Find where the given text appears and provide that cell's center as [x, y] coordinate. 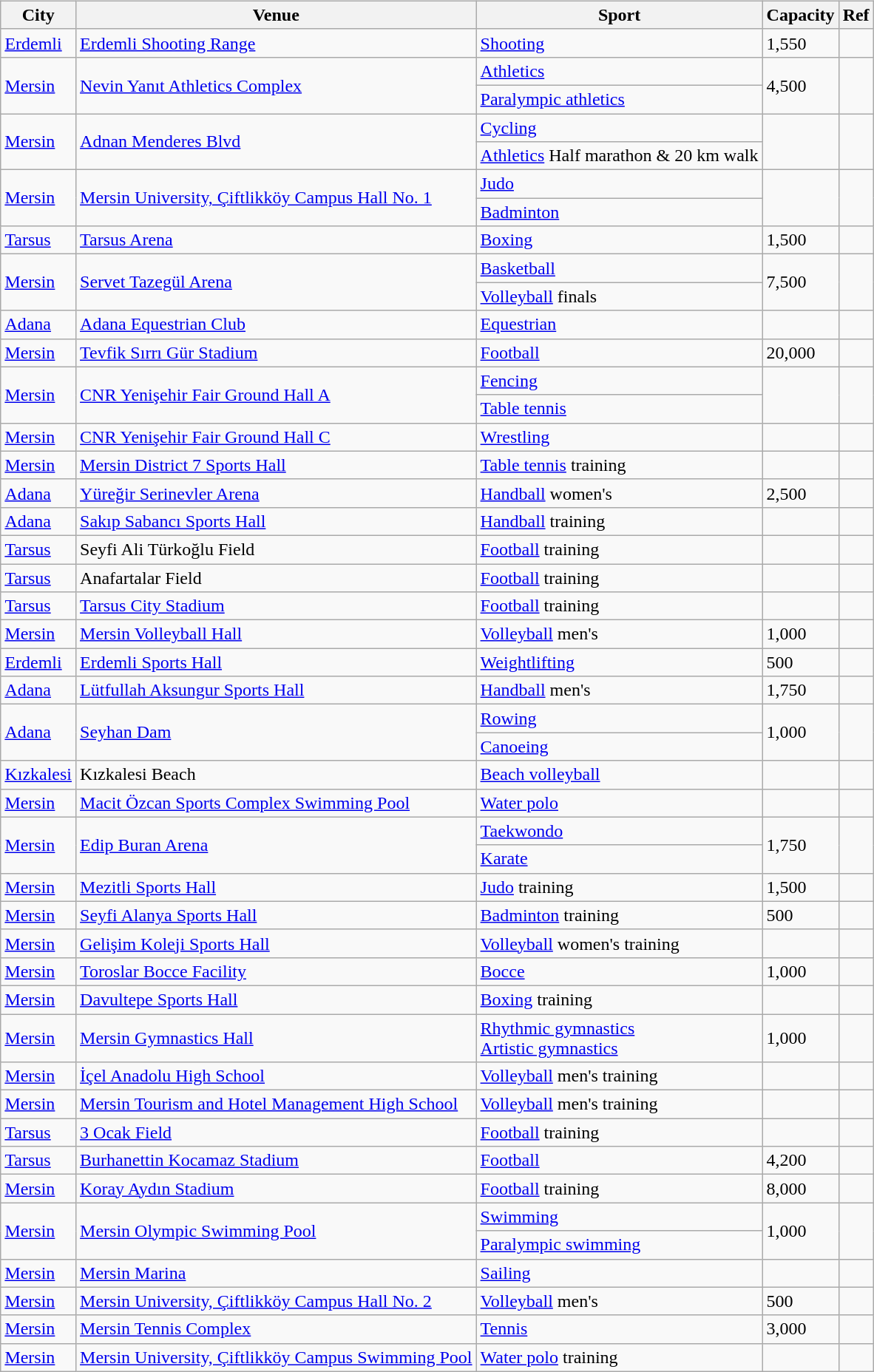
Edip Buran Arena [277, 845]
Davultepe Sports Hall [277, 999]
CNR Yenişehir Fair Ground Hall C [277, 437]
Tennis [620, 1329]
Bocce [620, 971]
Handball training [620, 521]
Ref [856, 15]
Koray Aydın Stadium [277, 1189]
Canoeing [620, 747]
Judo training [620, 887]
Sailing [620, 1273]
Volleyball women's training [620, 943]
Fencing [620, 381]
Boxing training [620, 999]
Volleyball finals [620, 296]
3 Ocak Field [277, 1132]
Judo [620, 184]
Athletics Half marathon & 20 km walk [620, 156]
Mezitli Sports Hall [277, 887]
Badminton training [620, 915]
Water polo training [620, 1357]
Adnan Menderes Blvd [277, 142]
Taekwondo [620, 831]
Tarsus City Stadium [277, 606]
CNR Yenişehir Fair Ground Hall A [277, 395]
Erdemli Shooting Range [277, 43]
Yüreğir Serinevler Arena [277, 493]
Seyhan Dam [277, 733]
8,000 [800, 1189]
Mersin University, Çiftlikköy Campus Hall No. 2 [277, 1301]
7,500 [800, 282]
Paralympic athletics [620, 99]
Mersin Tennis Complex [277, 1329]
Swimming [620, 1217]
Mersin University, Çiftlikköy Campus Hall No. 1 [277, 198]
Capacity [800, 15]
Paralympic swimming [620, 1245]
20,000 [800, 353]
Wrestling [620, 437]
Mersin District 7 Sports Hall [277, 465]
Rhythmic gymnasticsArtistic gymnastics [620, 1038]
3,000 [800, 1329]
Macit Özcan Sports Complex Swimming Pool [277, 803]
Lütfullah Aksungur Sports Hall [277, 690]
Karate [620, 859]
Seyfi Ali Türkoğlu Field [277, 549]
Mersin University, Çiftlikköy Campus Swimming Pool [277, 1357]
Venue [277, 15]
Tarsus Arena [277, 240]
Equestrian [620, 325]
Boxing [620, 240]
Sport [620, 15]
Table tennis [620, 409]
Mersin Tourism and Hotel Management High School [277, 1104]
Anafartalar Field [277, 577]
Rowing [620, 719]
1,550 [800, 43]
Shooting [620, 43]
Handball women's [620, 493]
Cycling [620, 128]
Water polo [620, 803]
Mersin Marina [277, 1273]
Athletics [620, 71]
Basketball [620, 268]
Nevin Yanıt Athletics Complex [277, 85]
İçel Anadolu High School [277, 1076]
Mersin Olympic Swimming Pool [277, 1231]
Seyfi Alanya Sports Hall [277, 915]
4,500 [800, 85]
Servet Tazegül Arena [277, 282]
Handball men's [620, 690]
4,200 [800, 1161]
Erdemli Sports Hall [277, 662]
Kızkalesi [38, 775]
Burhanettin Kocamaz Stadium [277, 1161]
Mersin Gymnastics Hall [277, 1038]
Table tennis training [620, 465]
Sakıp Sabancı Sports Hall [277, 521]
Gelişim Koleji Sports Hall [277, 943]
Beach volleyball [620, 775]
Mersin Volleyball Hall [277, 634]
2,500 [800, 493]
Kızkalesi Beach [277, 775]
Adana Equestrian Club [277, 325]
City [38, 15]
Tevfik Sırrı Gür Stadium [277, 353]
Badminton [620, 212]
Toroslar Bocce Facility [277, 971]
Weightlifting [620, 662]
